From the cell containing the given text, extract its center point as (X, Y) coordinate. 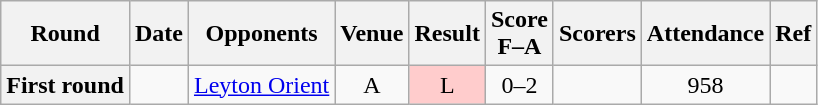
Date (158, 34)
Opponents (261, 34)
Result (447, 34)
Round (66, 34)
Leyton Orient (261, 85)
Scorers (597, 34)
0–2 (519, 85)
Attendance (705, 34)
L (447, 85)
ScoreF–A (519, 34)
A (372, 85)
Ref (794, 34)
958 (705, 85)
First round (66, 85)
Venue (372, 34)
